Search for the cell housing the specified text and yield its [x, y] center coordinate. 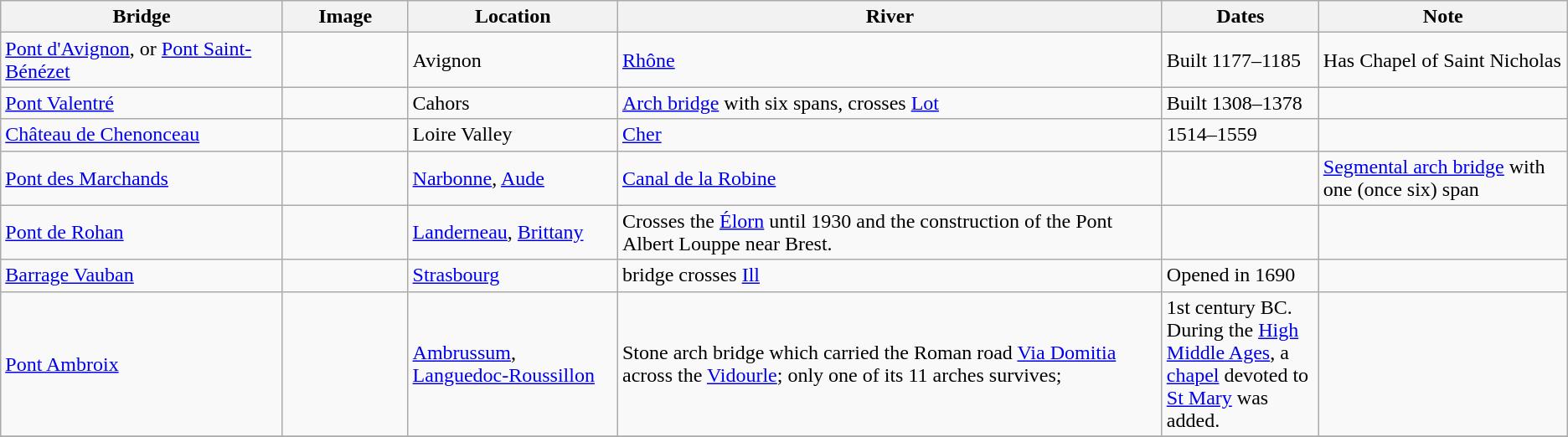
1st century BC. During the High Middle Ages, a chapel devoted to St Mary was added. [1240, 363]
Cahors [513, 103]
Ambrussum, Languedoc-Roussillon [513, 363]
Bridge [142, 17]
Opened in 1690 [1240, 275]
Narbonne, Aude [513, 177]
Pont des Marchands [142, 177]
Landerneau, Brittany [513, 233]
Location [513, 17]
Built 1177–1185 [1240, 60]
bridge crosses Ill [890, 275]
Has Chapel of Saint Nicholas [1442, 60]
Note [1442, 17]
River [890, 17]
Canal de la Robine [890, 177]
Avignon [513, 60]
Rhône [890, 60]
Stone arch bridge which carried the Roman road Via Domitia across the Vidourle; only one of its 11 arches survives; [890, 363]
Crosses the Élorn until 1930 and the construction of the Pont Albert Louppe near Brest. [890, 233]
Built 1308–1378 [1240, 103]
Arch bridge with six spans, crosses Lot [890, 103]
Loire Valley [513, 135]
Barrage Vauban [142, 275]
Pont de Rohan [142, 233]
Dates [1240, 17]
Pont Valentré [142, 103]
Segmental arch bridge with one (once six) span [1442, 177]
Pont d'Avignon, or Pont Saint-Bénézet [142, 60]
1514–1559 [1240, 135]
Pont Ambroix [142, 363]
Image [345, 17]
Château de Chenonceau [142, 135]
Strasbourg [513, 275]
Cher [890, 135]
